Determine the (X, Y) coordinate at the center of the cell enclosing the given text.  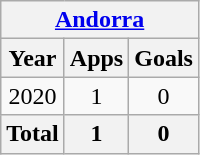
Total (33, 134)
2020 (33, 96)
Goals (164, 58)
Andorra (100, 20)
Apps (96, 58)
Year (33, 58)
